Return the [X, Y] coordinate for the center point of the cell that contains the specified text.  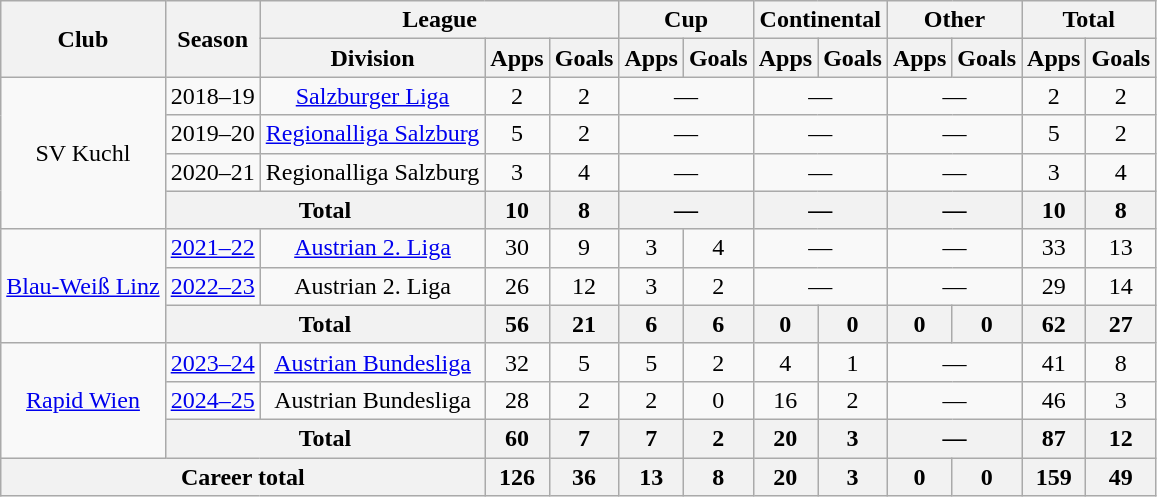
2023–24 [212, 362]
16 [785, 400]
Other [954, 20]
21 [584, 324]
League [440, 20]
62 [1054, 324]
1 [853, 362]
49 [1121, 477]
33 [1054, 248]
2022–23 [212, 286]
41 [1054, 362]
Division [372, 58]
29 [1054, 286]
2019–20 [212, 134]
56 [517, 324]
Cup [686, 20]
46 [1054, 400]
Blau-Weiß Linz [83, 286]
2021–22 [212, 248]
2020–21 [212, 172]
9 [584, 248]
159 [1054, 477]
2024–25 [212, 400]
126 [517, 477]
Season [212, 39]
26 [517, 286]
87 [1054, 438]
Club [83, 39]
Continental [820, 20]
Career total [243, 477]
Salzburger Liga [372, 96]
27 [1121, 324]
28 [517, 400]
2018–19 [212, 96]
SV Kuchl [83, 153]
60 [517, 438]
32 [517, 362]
Rapid Wien [83, 400]
30 [517, 248]
36 [584, 477]
14 [1121, 286]
